Scan for the cell matching the given text and deliver its (x, y) coordinate at center. 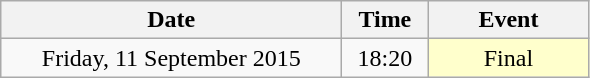
Date (172, 20)
18:20 (385, 58)
Time (385, 20)
Final (508, 58)
Event (508, 20)
Friday, 11 September 2015 (172, 58)
